Capture the cell that displays the provided text and extract its [X, Y] central coordinate. 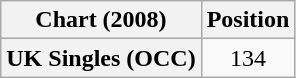
134 [248, 58]
Position [248, 20]
UK Singles (OCC) [101, 58]
Chart (2008) [101, 20]
